Detect which cell encompasses the target text, then output its (X, Y) center coordinate. 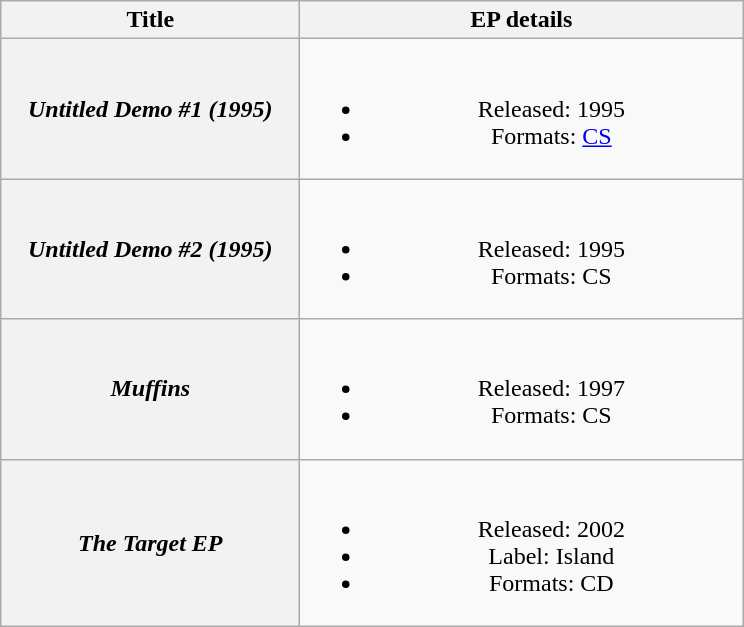
Title (150, 20)
Released: 1997Formats: CS (522, 389)
Muffins (150, 389)
Released: 2002Label: IslandFormats: CD (522, 542)
Untitled Demo #1 (1995) (150, 109)
Untitled Demo #2 (1995) (150, 249)
EP details (522, 20)
The Target EP (150, 542)
